Detect which cell encompasses the target text, then output its [X, Y] center coordinate. 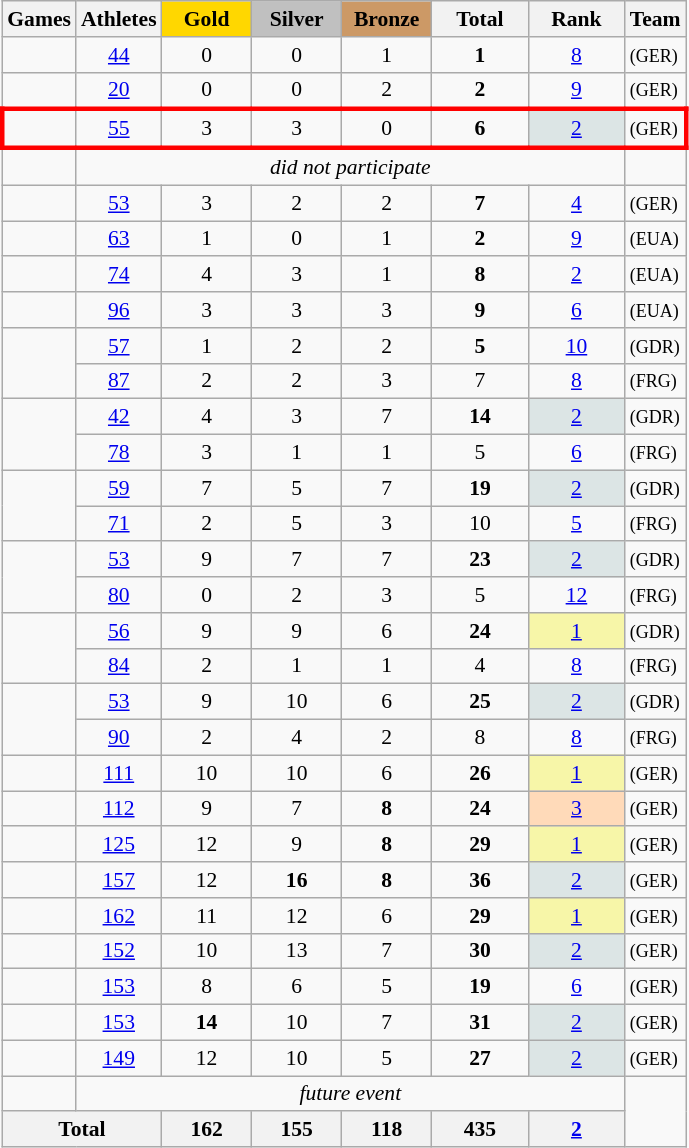
Rank [576, 19]
13 [297, 951]
57 [119, 346]
80 [119, 595]
157 [119, 880]
26 [480, 773]
27 [480, 1058]
Gold [207, 19]
125 [119, 845]
23 [480, 560]
did not participate [350, 166]
118 [387, 1130]
55 [119, 130]
74 [119, 275]
149 [119, 1058]
16 [297, 880]
78 [119, 453]
Silver [297, 19]
11 [207, 916]
84 [119, 666]
future event [350, 1094]
36 [480, 880]
31 [480, 1023]
30 [480, 951]
112 [119, 809]
155 [297, 1130]
71 [119, 524]
56 [119, 631]
42 [119, 417]
Athletes [119, 19]
Bronze [387, 19]
87 [119, 381]
152 [119, 951]
435 [480, 1130]
59 [119, 488]
20 [119, 90]
Games [39, 19]
111 [119, 773]
25 [480, 702]
44 [119, 55]
Team [656, 19]
90 [119, 738]
63 [119, 239]
96 [119, 310]
